Pinpoint the cell where the given text exists, returning its (x, y) midpoint coordinate. 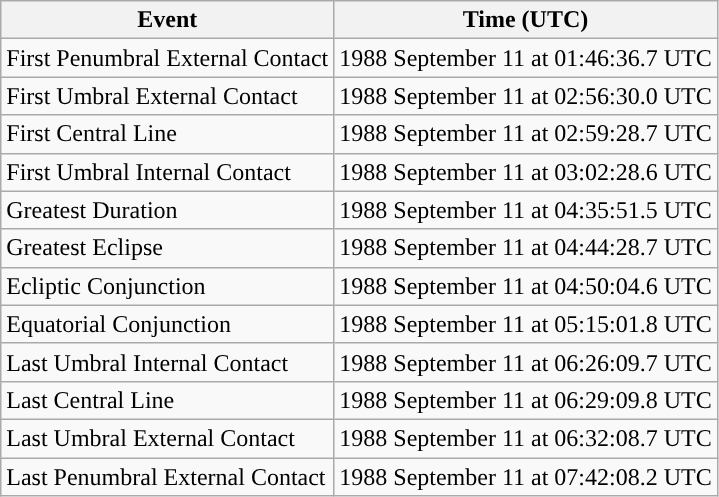
1988 September 11 at 05:15:01.8 UTC (526, 324)
Event (168, 20)
Last Umbral External Contact (168, 438)
Ecliptic Conjunction (168, 286)
First Umbral External Contact (168, 96)
First Central Line (168, 134)
Last Penumbral External Contact (168, 477)
1988 September 11 at 06:32:08.7 UTC (526, 438)
1988 September 11 at 04:44:28.7 UTC (526, 248)
Equatorial Conjunction (168, 324)
1988 September 11 at 04:50:04.6 UTC (526, 286)
Greatest Duration (168, 210)
Time (UTC) (526, 20)
Last Central Line (168, 400)
1988 September 11 at 06:29:09.8 UTC (526, 400)
1988 September 11 at 02:56:30.0 UTC (526, 96)
1988 September 11 at 02:59:28.7 UTC (526, 134)
1988 September 11 at 07:42:08.2 UTC (526, 477)
1988 September 11 at 06:26:09.7 UTC (526, 362)
1988 September 11 at 03:02:28.6 UTC (526, 172)
First Umbral Internal Contact (168, 172)
1988 September 11 at 04:35:51.5 UTC (526, 210)
Last Umbral Internal Contact (168, 362)
First Penumbral External Contact (168, 58)
1988 September 11 at 01:46:36.7 UTC (526, 58)
Greatest Eclipse (168, 248)
